Identify which cell holds the provided text, then report its [X, Y] central coordinate. 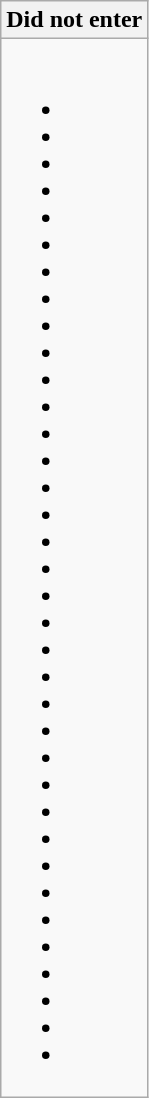
Did not enter [74, 20]
